Extract the (x, y) coordinate from the center of the cell holding the provided text.  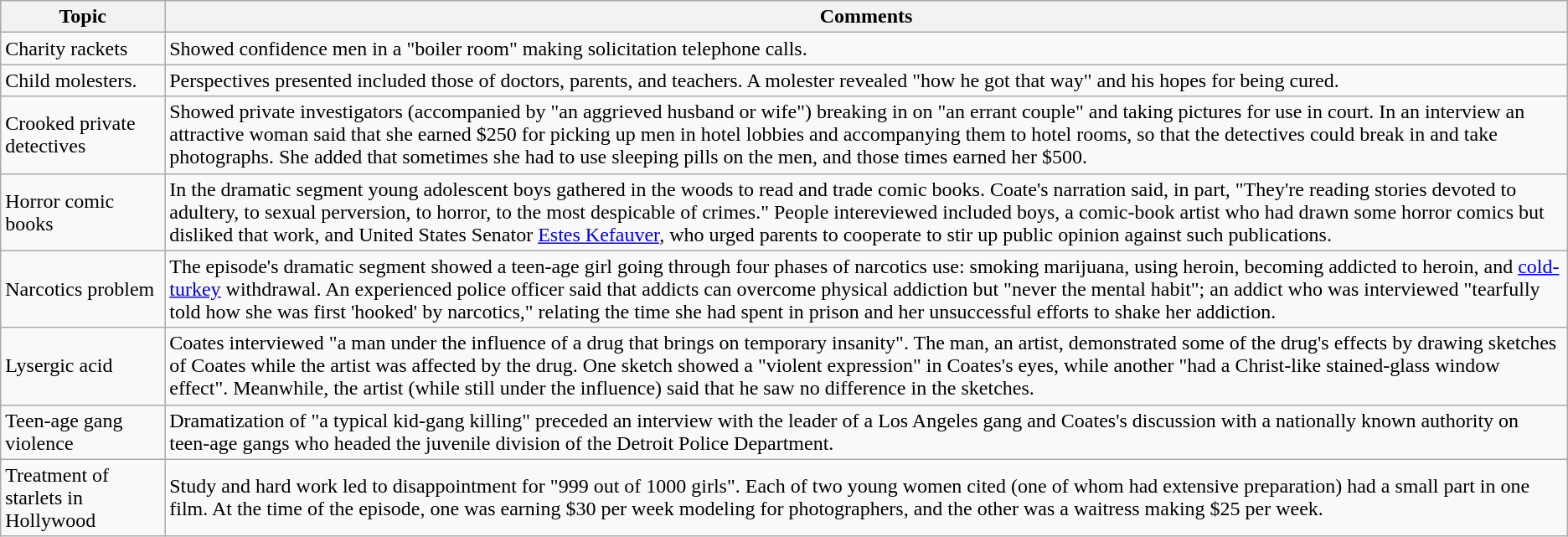
Crooked private detectives (83, 135)
Showed confidence men in a "boiler room" making solicitation telephone calls. (866, 49)
Comments (866, 17)
Perspectives presented included those of doctors, parents, and teachers. A molester revealed "how he got that way" and his hopes for being cured. (866, 80)
Charity rackets (83, 49)
Lysergic acid (83, 366)
Child molesters. (83, 80)
Narcotics problem (83, 289)
Teen-age gang violence (83, 432)
Horror comic books (83, 212)
Treatment of starlets in Hollywood (83, 498)
Topic (83, 17)
